Find where the given text appears and provide that cell's center as (X, Y) coordinate. 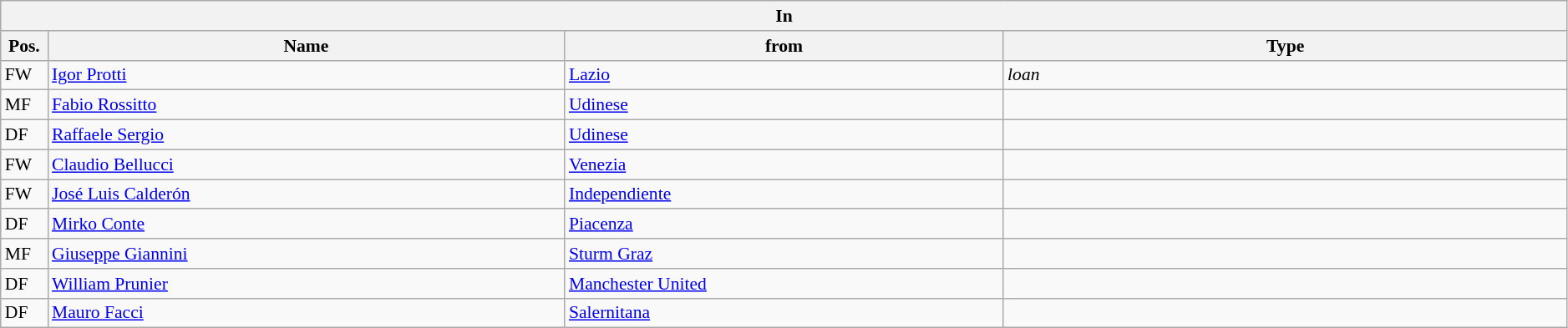
Type (1285, 46)
Giuseppe Giannini (306, 254)
In (784, 16)
from (784, 46)
Piacenza (784, 225)
Fabio Rossitto (306, 105)
Mirko Conte (306, 225)
Salernitana (784, 313)
loan (1285, 75)
Venezia (784, 164)
Igor Protti (306, 75)
Manchester United (784, 284)
Sturm Graz (784, 254)
Name (306, 46)
Independiente (784, 194)
José Luis Calderón (306, 194)
Lazio (784, 75)
Mauro Facci (306, 313)
Claudio Bellucci (306, 164)
Pos. (24, 46)
Raffaele Sergio (306, 135)
William Prunier (306, 284)
